Return (X, Y) of the center of cell containing provided text 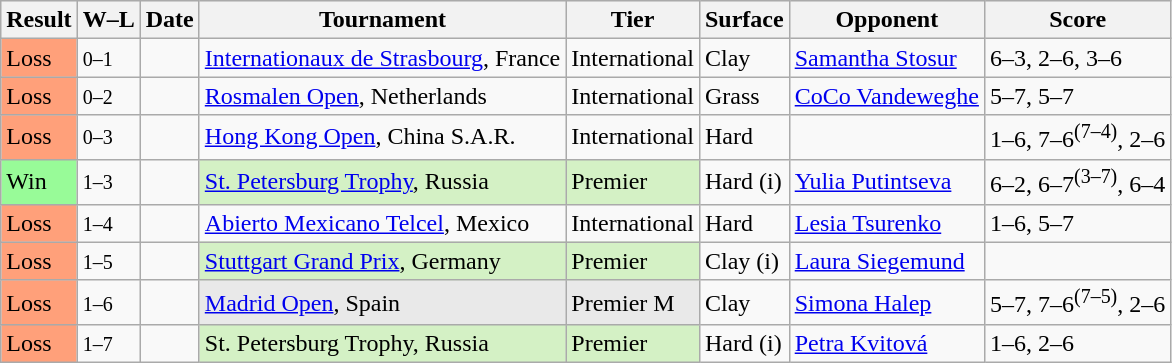
Petra Kvitová (886, 344)
Rosmalen Open, Netherlands (382, 96)
Grass (744, 96)
1–7 (108, 344)
1–5 (108, 261)
Samantha Stosur (886, 58)
Yulia Putintseva (886, 182)
5–7, 7–6(7–5), 2–6 (1077, 302)
Tournament (382, 20)
Internationaux de Strasbourg, France (382, 58)
Win (39, 182)
Premier M (633, 302)
W–L (108, 20)
1–3 (108, 182)
6–3, 2–6, 3–6 (1077, 58)
Madrid Open, Spain (382, 302)
0–1 (108, 58)
1–6 (108, 302)
Hong Kong Open, China S.A.R. (382, 138)
Lesia Tsurenko (886, 223)
Laura Siegemund (886, 261)
5–7, 5–7 (1077, 96)
Opponent (886, 20)
Result (39, 20)
Surface (744, 20)
6–2, 6–7(3–7), 6–4 (1077, 182)
1–6, 2–6 (1077, 344)
Stuttgart Grand Prix, Germany (382, 261)
CoCo Vandeweghe (886, 96)
0–3 (108, 138)
1–6, 5–7 (1077, 223)
0–2 (108, 96)
Date (170, 20)
Tier (633, 20)
Clay (i) (744, 261)
Abierto Mexicano Telcel, Mexico (382, 223)
Simona Halep (886, 302)
Score (1077, 20)
1–6, 7–6(7–4), 2–6 (1077, 138)
1–4 (108, 223)
